Provide the (X, Y) coordinate of the cell's center where the given text is located.  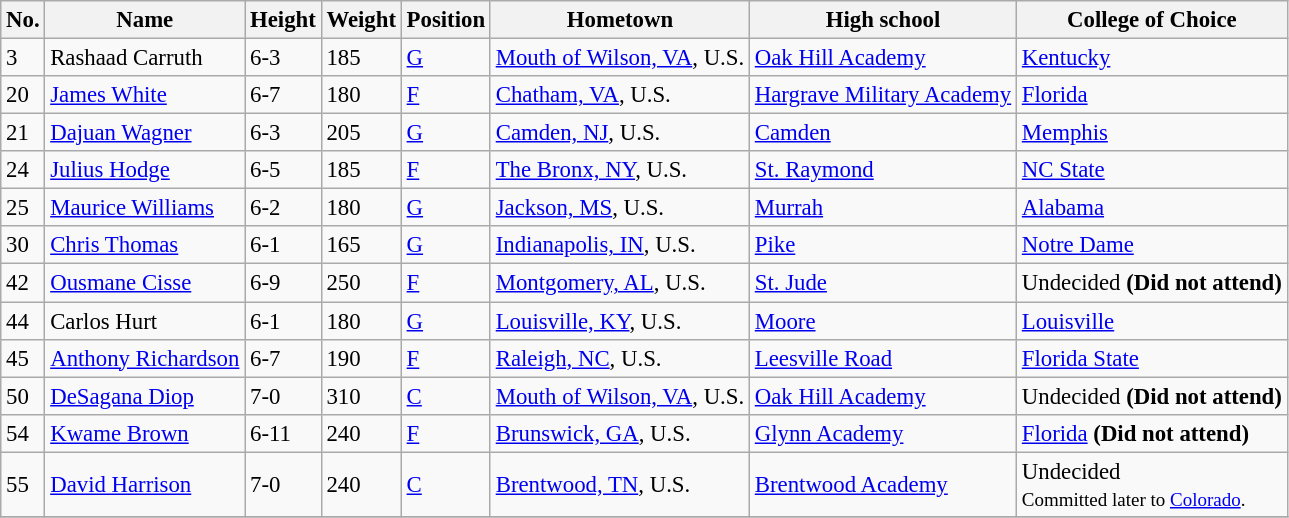
Pike (882, 245)
6-11 (283, 433)
Camden (882, 133)
Murrah (882, 208)
Chatham, VA, U.S. (620, 95)
James White (145, 95)
Raleigh, NC, U.S. (620, 358)
6-2 (283, 208)
UndecidedCommitted later to Colorado. (1152, 484)
Jackson, MS, U.S. (620, 208)
Glynn Academy (882, 433)
250 (361, 283)
Leesville Road (882, 358)
Height (283, 20)
Alabama (1152, 208)
30 (23, 245)
Kwame Brown (145, 433)
Julius Hodge (145, 170)
45 (23, 358)
25 (23, 208)
Dajuan Wagner (145, 133)
High school (882, 20)
Florida (Did not attend) (1152, 433)
21 (23, 133)
50 (23, 396)
Anthony Richardson (145, 358)
42 (23, 283)
6-5 (283, 170)
Hargrave Military Academy (882, 95)
Memphis (1152, 133)
44 (23, 321)
Moore (882, 321)
No. (23, 20)
Florida (1152, 95)
190 (361, 358)
Carlos Hurt (145, 321)
Rashaad Carruth (145, 58)
24 (23, 170)
3 (23, 58)
Montgomery, AL, U.S. (620, 283)
Brentwood Academy (882, 484)
David Harrison (145, 484)
6-9 (283, 283)
Weight (361, 20)
Louisville (1152, 321)
Notre Dame (1152, 245)
Ousmane Cisse (145, 283)
College of Choice (1152, 20)
The Bronx, NY, U.S. (620, 170)
205 (361, 133)
20 (23, 95)
DeSagana Diop (145, 396)
310 (361, 396)
St. Raymond (882, 170)
Maurice Williams (145, 208)
Indianapolis, IN, U.S. (620, 245)
Louisville, KY, U.S. (620, 321)
St. Jude (882, 283)
165 (361, 245)
Camden, NJ, U.S. (620, 133)
Name (145, 20)
Brentwood, TN, U.S. (620, 484)
55 (23, 484)
Brunswick, GA, U.S. (620, 433)
Hometown (620, 20)
54 (23, 433)
Chris Thomas (145, 245)
Kentucky (1152, 58)
Position (446, 20)
Florida State (1152, 358)
NC State (1152, 170)
